For the text-containing cell, return its midpoint in (X, Y) coordinate format. 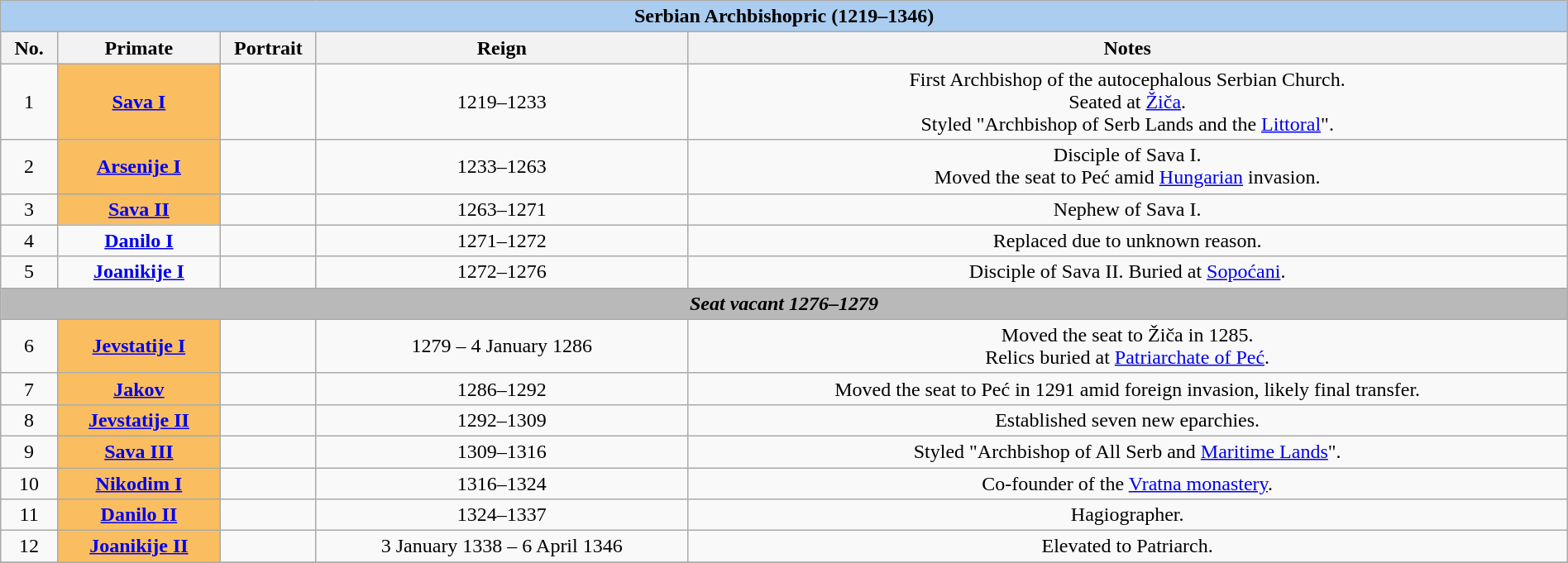
1272–1276 (501, 272)
Seat vacant 1276–1279 (784, 303)
6 (30, 346)
3 January 1338 – 6 April 1346 (501, 546)
Disciple of Sava II. Buried at Sopoćani. (1127, 272)
1286–1292 (501, 389)
2 (30, 167)
1316–1324 (501, 484)
Co-founder of the Vratna monastery. (1127, 484)
3 (30, 209)
Sava II (139, 209)
1263–1271 (501, 209)
Styled "Archbishop of All Serb and Maritime Lands". (1127, 451)
Nephew of Sava I. (1127, 209)
4 (30, 241)
7 (30, 389)
Serbian Archbishopric (1219–1346) (784, 17)
Moved the seat to Žiča in 1285.Relics buried at Patriarchate of Peć. (1127, 346)
10 (30, 484)
1309–1316 (501, 451)
Jevstatije I (139, 346)
Jakov (139, 389)
Moved the seat to Peć in 1291 amid foreign invasion, likely final transfer. (1127, 389)
Notes (1127, 48)
Portrait (268, 48)
Elevated to Patriarch. (1127, 546)
Sava III (139, 451)
1271–1272 (501, 241)
Disciple of Sava I.Moved the seat to Peć amid Hungarian invasion. (1127, 167)
9 (30, 451)
Danilo II (139, 515)
Danilo I (139, 241)
Joanikije I (139, 272)
Joanikije II (139, 546)
First Archbishop of the autocephalous Serbian Church.Seated at Žiča.Styled "Archbishop of Serb Lands and the Littoral". (1127, 102)
Jevstatije II (139, 420)
Primate (139, 48)
1219–1233 (501, 102)
Nikodim I (139, 484)
Established seven new eparchies. (1127, 420)
Reign (501, 48)
1279 – 4 January 1286 (501, 346)
8 (30, 420)
Hagiographer. (1127, 515)
12 (30, 546)
1324–1337 (501, 515)
11 (30, 515)
1233–1263 (501, 167)
5 (30, 272)
Sava I (139, 102)
Arsenije I (139, 167)
1292–1309 (501, 420)
1 (30, 102)
No. (30, 48)
Replaced due to unknown reason. (1127, 241)
